Search for the cell housing the specified text and yield its [x, y] center coordinate. 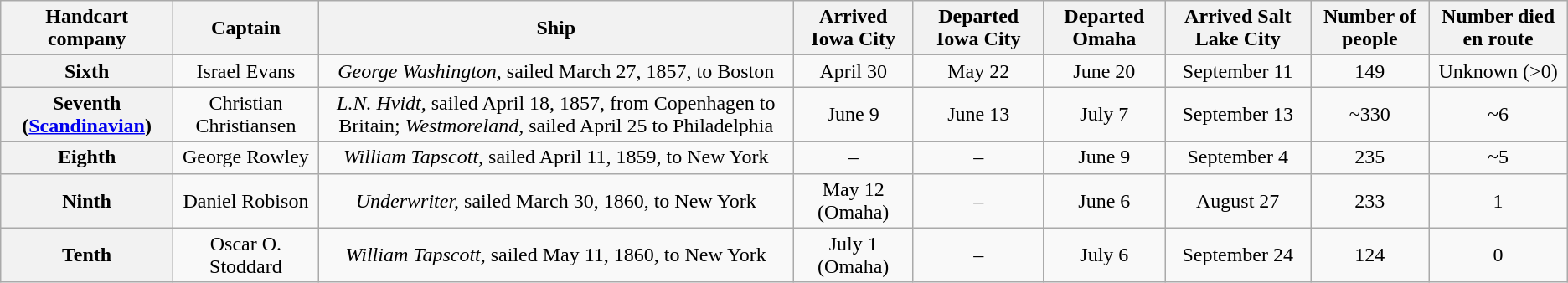
June 13 [978, 114]
Oscar O. Stoddard [245, 255]
~5 [1498, 157]
Arrived Iowa City [853, 28]
Sixth [87, 71]
April 30 [853, 71]
Departed Iowa City [978, 28]
September 11 [1238, 71]
September 13 [1238, 114]
July 1 (Omaha) [853, 255]
149 [1370, 71]
Captain [245, 28]
August 27 [1238, 201]
Ninth [87, 201]
Ship [556, 28]
William Tapscott, sailed May 11, 1860, to New York [556, 255]
Handcart company [87, 28]
Arrived Salt Lake City [1238, 28]
~330 [1370, 114]
May 22 [978, 71]
124 [1370, 255]
Christian Christiansen [245, 114]
1 [1498, 201]
July 7 [1104, 114]
George Rowley [245, 157]
Underwriter, sailed March 30, 1860, to New York [556, 201]
George Washington, sailed March 27, 1857, to Boston [556, 71]
September 24 [1238, 255]
June 20 [1104, 71]
Departed Omaha [1104, 28]
Number died en route [1498, 28]
June 6 [1104, 201]
Daniel Robison [245, 201]
Number of people [1370, 28]
Tenth [87, 255]
May 12 (Omaha) [853, 201]
Israel Evans [245, 71]
September 4 [1238, 157]
Eighth [87, 157]
L.N. Hvidt, sailed April 18, 1857, from Copenhagen to Britain; Westmoreland, sailed April 25 to Philadelphia [556, 114]
July 6 [1104, 255]
~6 [1498, 114]
0 [1498, 255]
235 [1370, 157]
William Tapscott, sailed April 11, 1859, to New York [556, 157]
Seventh (Scandinavian) [87, 114]
Unknown (>0) [1498, 71]
233 [1370, 201]
